Identify which cell holds the provided text, then report its [X, Y] central coordinate. 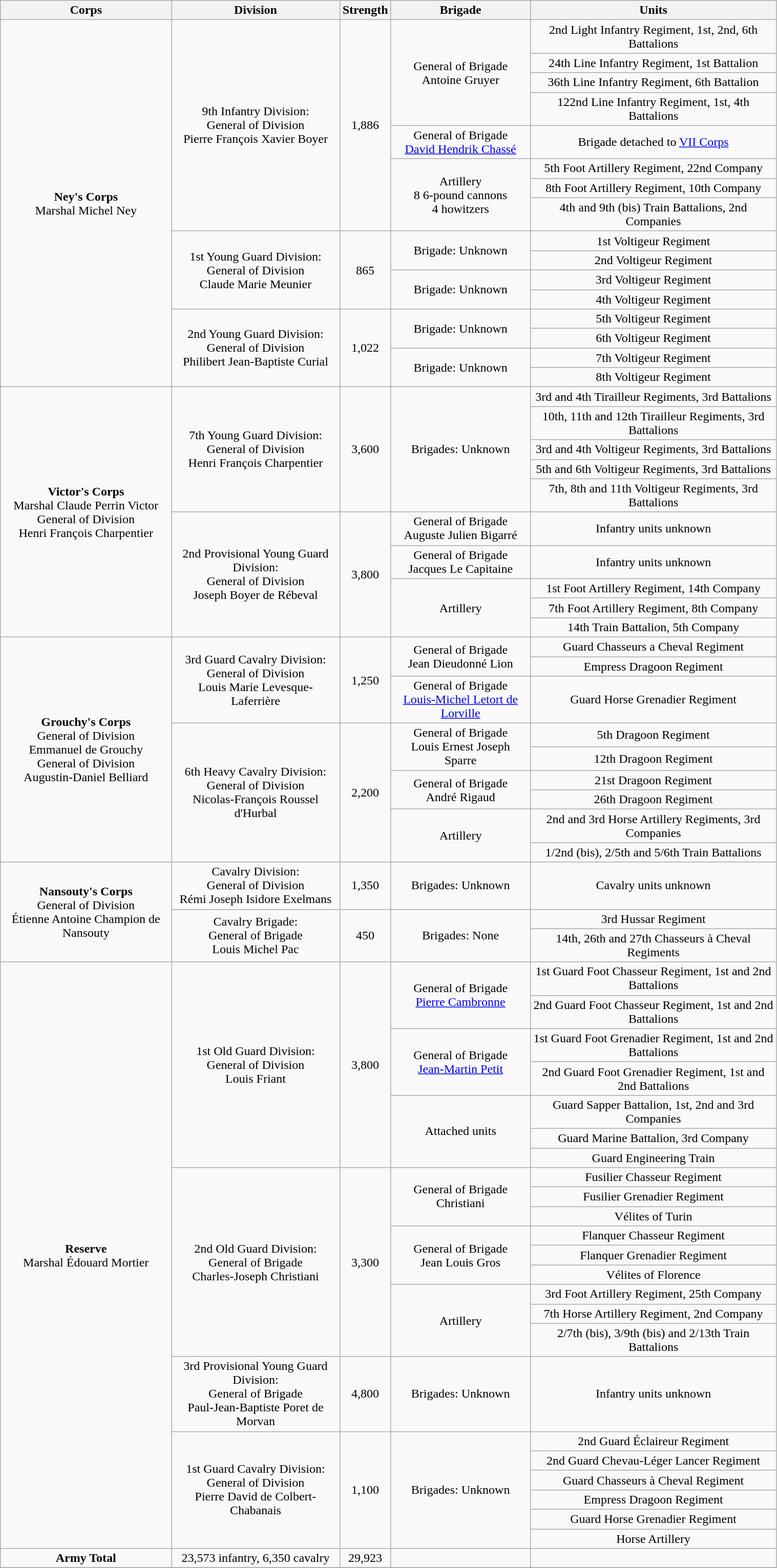
General of BrigadeJacques Le Capitaine [460, 562]
Horse Artillery [654, 1538]
Guard Marine Battalion, 3rd Company [654, 1138]
3rd Voltigeur Regiment [654, 280]
2/7th (bis), 3/9th (bis) and 2/13th Train Battalions [654, 1340]
10th, 11th and 12th Tirailleur Regiments, 3rd Battalions [654, 423]
2nd Old Guard Division:General of BrigadeCharles-Joseph Christiani [256, 1262]
Brigades: None [460, 936]
Cavalry Brigade:General of BrigadeLouis Michel Pac [256, 936]
3rd and 4th Tirailleur Regiments, 3rd Battalions [654, 397]
7th Foot Artillery Regiment, 8th Company [654, 608]
Fusilier Chasseur Regiment [654, 1177]
General of BrigadeJean-Martin Petit [460, 1062]
36th Line Infantry Regiment, 6th Battalion [654, 82]
Grouchy's CorpsGeneral of DivisionEmmanuel de GrouchyGeneral of DivisionAugustin-Daniel Belliard [86, 749]
ReserveMarshal Édouard Mortier [86, 1255]
3rd Provisional Young Guard Division:General of BrigadePaul-Jean-Baptiste Poret de Morvan [256, 1394]
General of BrigadeJean Dieudonné Lion [460, 656]
General of BrigadeAntoine Gruyer [460, 73]
Fusilier Grenadier Regiment [654, 1197]
Flanquer Grenadier Regiment [654, 1255]
2nd Voltigeur Regiment [654, 260]
4th and 9th (bis) Train Battalions, 2nd Companies [654, 214]
Brigade detached to VII Corps [654, 142]
Units [654, 10]
3rd Guard Cavalry Division:General of DivisionLouis Marie Levesque-Laferrière [256, 680]
Army Total [86, 1558]
Victor's CorpsMarshal Claude Perrin VictorGeneral of DivisionHenri François Charpentier [86, 512]
Strength [365, 10]
5th and 6th Voltigeur Regiments, 3rd Battalions [654, 469]
General of BrigadeChristiani [460, 1197]
5th Foot Artillery Regiment, 22nd Company [654, 168]
1,100 [365, 1490]
Vélites of Turin [654, 1216]
6th Heavy Cavalry Division:General of DivisionNicolas-François Roussel d'Hurbal [256, 792]
6th Voltigeur Regiment [654, 338]
2nd Guard Foot Chasseur Regiment, 1st and 2nd Battalions [654, 1012]
Guard Engineering Train [654, 1157]
General of BrigadeLouis Ernest Joseph Sparre [460, 747]
3rd Hussar Regiment [654, 919]
5th Dragoon Regiment [654, 735]
9th Infantry Division:General of DivisionPierre François Xavier Boyer [256, 125]
450 [365, 936]
Corps [86, 10]
3rd and 4th Voltigeur Regiments, 3rd Battalions [654, 449]
Brigade [460, 10]
1,022 [365, 348]
1st Foot Artillery Regiment, 14th Company [654, 588]
Division [256, 10]
21st Dragoon Regiment [654, 780]
1,886 [365, 125]
General of BrigadeAndré Rigaud [460, 790]
865 [365, 270]
General of BrigadeJean Louis Gros [460, 1255]
Guard Chasseurs à Cheval Regiment [654, 1480]
3,300 [365, 1262]
4th Voltigeur Regiment [654, 299]
Cavalry Division:General of DivisionRémi Joseph Isidore Exelmans [256, 886]
14th, 26th and 27th Chasseurs à Cheval Regiments [654, 945]
2nd Guard Chevau-Léger Lancer Regiment [654, 1460]
Flanquer Chasseur Regiment [654, 1236]
2nd Guard Éclaireur Regiment [654, 1441]
1st Voltigeur Regiment [654, 241]
General of BrigadePierre Cambronne [460, 995]
8th Voltigeur Regiment [654, 377]
Guard Sapper Battalion, 1st, 2nd and 3rd Companies [654, 1112]
5th Voltigeur Regiment [654, 319]
24th Line Infantry Regiment, 1st Battalion [654, 63]
Attached units [460, 1131]
8th Foot Artillery Regiment, 10th Company [654, 188]
3rd Foot Artillery Regiment, 25th Company [654, 1294]
14th Train Battalion, 5th Company [654, 627]
Vélites of Florence [654, 1275]
Cavalry units unknown [654, 886]
Nansouty's CorpsGeneral of DivisionÉtienne Antoine Champion de Nansouty [86, 912]
7th Horse Artillery Regiment, 2nd Company [654, 1314]
1st Young Guard Division:General of DivisionClaude Marie Meunier [256, 270]
General of BrigadeAuguste Julien Bigarré [460, 528]
2,200 [365, 792]
1,250 [365, 680]
2nd Provisional Young Guard Division:General of DivisionJoseph Boyer de Rébeval [256, 574]
Ney's CorpsMarshal Michel Ney [86, 204]
2nd Light Infantry Regiment, 1st, 2nd, 6th Battalions [654, 37]
1st Old Guard Division:General of DivisionLouis Friant [256, 1065]
12th Dragoon Regiment [654, 759]
General of BrigadeDavid Hendrik Chassé [460, 142]
122nd Line Infantry Regiment, 1st, 4th Battalions [654, 109]
4,800 [365, 1394]
23,573 infantry, 6,350 cavalry [256, 1558]
7th Voltigeur Regiment [654, 358]
Guard Chasseurs a Cheval Regiment [654, 647]
3,600 [365, 449]
1,350 [365, 886]
2nd Guard Foot Grenadier Regiment, 1st and 2nd Battalions [654, 1078]
1st Guard Foot Grenadier Regiment, 1st and 2nd Battalions [654, 1045]
7th Young Guard Division:General of DivisionHenri François Charpentier [256, 449]
General of BrigadeLouis-Michel Letort de Lorville [460, 700]
2nd and 3rd Horse Artillery Regiments, 3rd Companies [654, 826]
1st Guard Cavalry Division:General of DivisionPierre David de Colbert-Chabanais [256, 1490]
26th Dragoon Regiment [654, 800]
1st Guard Foot Chasseur Regiment, 1st and 2nd Battalions [654, 979]
7th, 8th and 11th Voltigeur Regiments, 3rd Battalions [654, 496]
Artillery8 6-pound cannons4 howitzers [460, 195]
29,923 [365, 1558]
2nd Young Guard Division:General of DivisionPhilibert Jean-Baptiste Curial [256, 348]
1/2nd (bis), 2/5th and 5/6th Train Battalions [654, 852]
